Scan for the cell matching the given text and deliver its (x, y) coordinate at center. 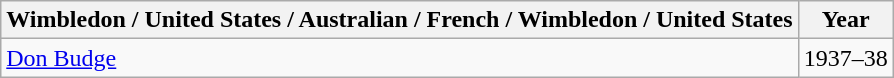
Don Budge (400, 58)
1937–38 (846, 58)
Wimbledon / United States / Australian / French / Wimbledon / United States (400, 20)
Year (846, 20)
